From the cell containing the given text, extract its center point as [X, Y] coordinate. 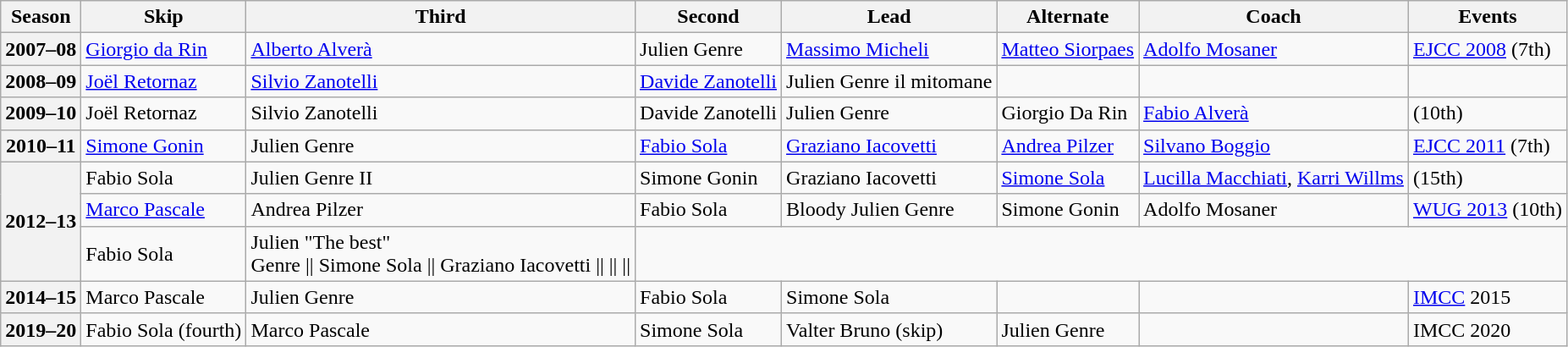
Lead [889, 17]
EJCC 2011 (7th) [1488, 146]
EJCC 2008 (7th) [1488, 49]
Silvano Boggio [1274, 146]
Skip [164, 17]
Julien Genre II [441, 178]
(10th) [1488, 113]
Lucilla Macchiati, Karri Willms [1274, 178]
WUG 2013 (10th) [1488, 210]
Fabio Sola (fourth) [164, 329]
2014–15 [41, 297]
2019–20 [41, 329]
Events [1488, 17]
Season [41, 17]
Alternate [1068, 17]
2007–08 [41, 49]
Fabio Alverà [1274, 113]
2009–10 [41, 113]
Second [709, 17]
Massimo Micheli [889, 49]
Giorgio Da Rin [1068, 113]
2010–11 [41, 146]
Matteo Siorpaes [1068, 49]
Third [441, 17]
Julien "The best"Genre || Simone Sola || Graziano Iacovetti || || || [441, 254]
Bloody Julien Genre [889, 210]
Coach [1274, 17]
IMCC 2015 [1488, 297]
Giorgio da Rin [164, 49]
2012–13 [41, 222]
Julien Genre il mitomane [889, 81]
2008–09 [41, 81]
Alberto Alverà [441, 49]
IMCC 2020 [1488, 329]
(15th) [1488, 178]
Valter Bruno (skip) [889, 329]
